Return the [x, y] coordinate for the center point of the cell that contains the specified text.  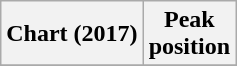
Chart (2017) [72, 34]
Peakposition [189, 34]
